Pinpoint the cell where the given text exists, returning its [X, Y] midpoint coordinate. 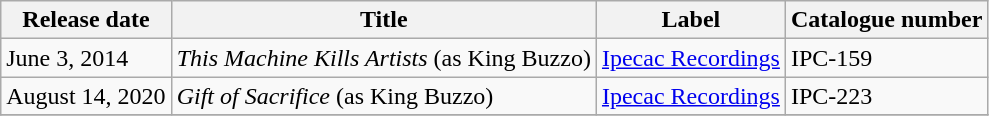
Label [690, 20]
This Machine Kills Artists (as King Buzzo) [384, 58]
August 14, 2020 [86, 96]
Catalogue number [886, 20]
IPC-159 [886, 58]
June 3, 2014 [86, 58]
Title [384, 20]
IPC-223 [886, 96]
Gift of Sacrifice (as King Buzzo) [384, 96]
Release date [86, 20]
